Identify which cell holds the provided text, then report its (x, y) central coordinate. 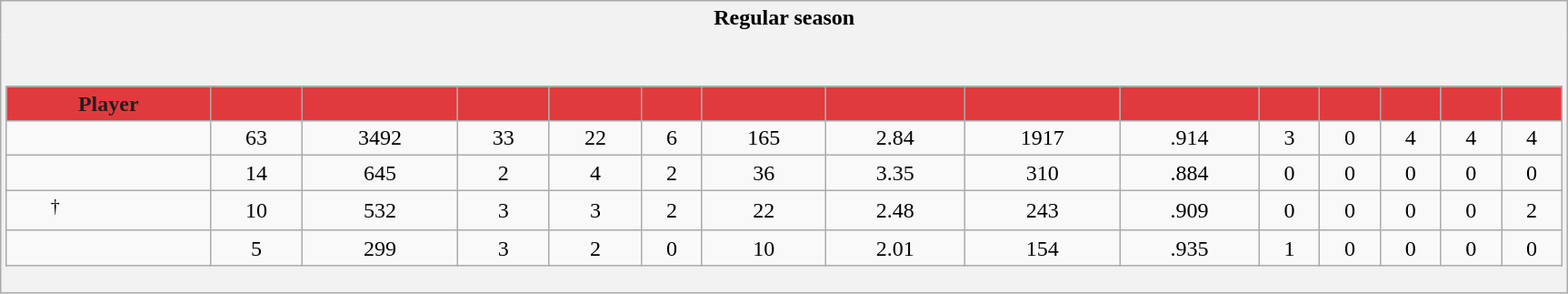
2.84 (894, 138)
14 (256, 173)
2.01 (894, 248)
299 (380, 248)
.909 (1189, 211)
Regular season (784, 18)
1917 (1042, 138)
5 (256, 248)
.884 (1189, 173)
33 (504, 138)
.935 (1189, 248)
6 (673, 138)
532 (380, 211)
63 (256, 138)
3.35 (894, 173)
3492 (380, 138)
.914 (1189, 138)
† (108, 211)
243 (1042, 211)
36 (764, 173)
1 (1289, 248)
165 (764, 138)
154 (1042, 248)
645 (380, 173)
2.48 (894, 211)
310 (1042, 173)
Player (108, 104)
